From the cell containing the given text, extract its center point as (x, y) coordinate. 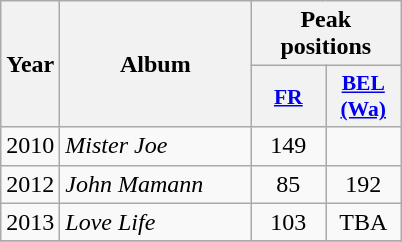
FR (288, 96)
Mister Joe (156, 146)
Album (156, 64)
John Mamann (156, 184)
Peak positions (326, 34)
BEL (Wa) (364, 96)
Year (30, 64)
103 (288, 222)
2012 (30, 184)
149 (288, 146)
2010 (30, 146)
2013 (30, 222)
TBA (364, 222)
85 (288, 184)
192 (364, 184)
Love Life (156, 222)
